Find where the given text appears and provide that cell's center as (x, y) coordinate. 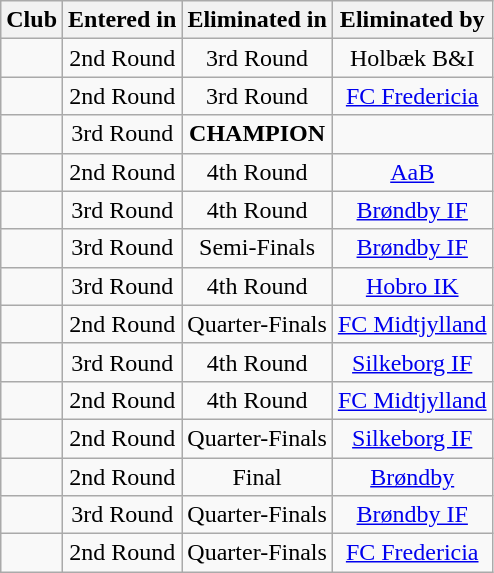
Brøndby (412, 477)
Eliminated in (258, 20)
Eliminated by (412, 20)
AaB (412, 172)
Semi-Finals (258, 248)
CHAMPION (258, 134)
Club (32, 20)
Hobro IK (412, 286)
Entered in (122, 20)
Holbæk B&I (412, 58)
Final (258, 477)
